Provide the (X, Y) coordinate of the cell's center where the given text is located.  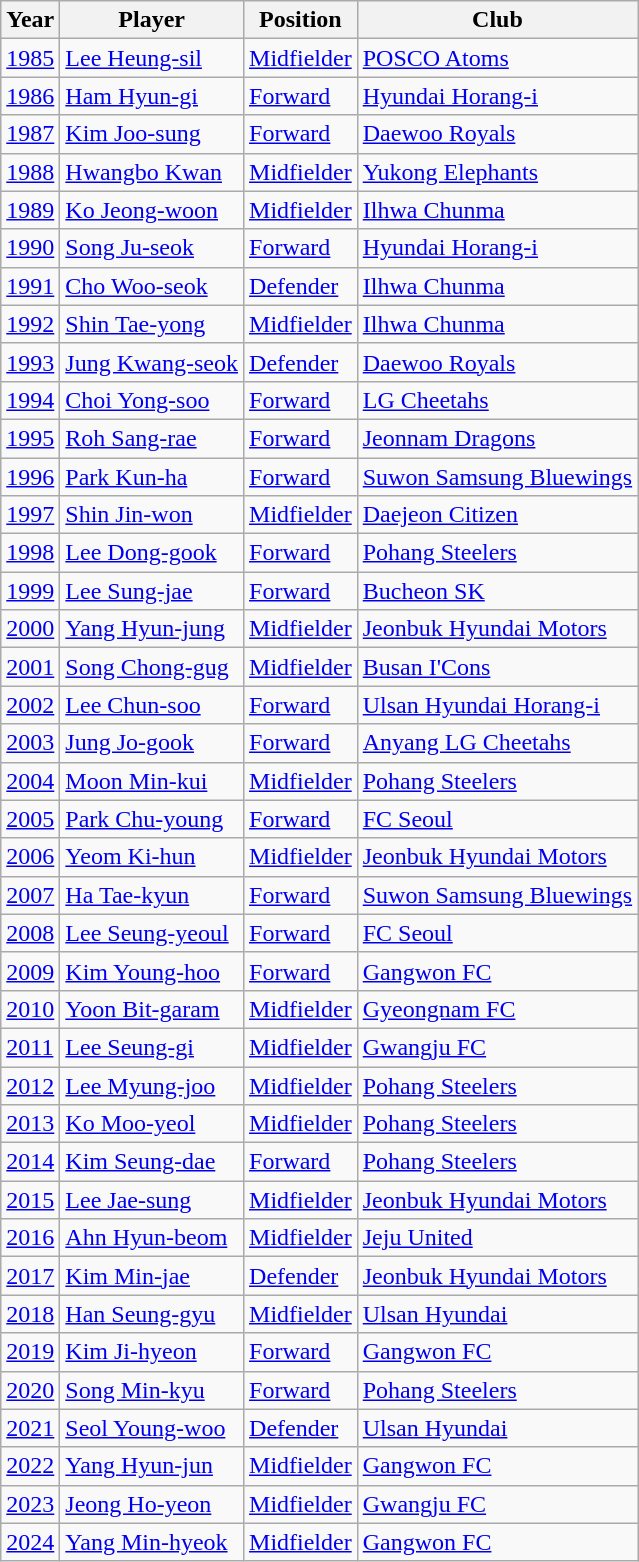
Yukong Elephants (497, 172)
Park Kun-ha (152, 477)
1997 (30, 515)
2012 (30, 1085)
2008 (30, 933)
Shin Jin-won (152, 515)
Kim Min-jae (152, 1276)
Ko Jeong-woon (152, 210)
Kim Ji-hyeon (152, 1352)
2014 (30, 1162)
Ulsan Hyundai Horang-i (497, 705)
2020 (30, 1390)
Year (30, 20)
1998 (30, 553)
Ha Tae-kyun (152, 895)
Yoon Bit-garam (152, 1009)
1996 (30, 477)
Lee Heung-sil (152, 58)
Ko Moo-yeol (152, 1124)
2000 (30, 629)
1988 (30, 172)
Anyang LG Cheetahs (497, 743)
Lee Dong-gook (152, 553)
Seol Young-woo (152, 1428)
Hwangbo Kwan (152, 172)
Jeonnam Dragons (497, 438)
Lee Myung-joo (152, 1085)
Song Min-kyu (152, 1390)
2002 (30, 705)
1986 (30, 96)
Kim Joo-sung (152, 134)
1999 (30, 591)
2007 (30, 895)
1985 (30, 58)
2011 (30, 1047)
Kim Seung-dae (152, 1162)
1989 (30, 210)
Cho Woo-seok (152, 286)
2006 (30, 857)
LG Cheetahs (497, 400)
POSCO Atoms (497, 58)
Jung Kwang-seok (152, 362)
Park Chu-young (152, 819)
Jeong Ho-yeon (152, 1504)
2021 (30, 1428)
Lee Sung-jae (152, 591)
Moon Min-kui (152, 781)
2005 (30, 819)
Choi Yong-soo (152, 400)
Song Ju-seok (152, 248)
1987 (30, 134)
2018 (30, 1314)
2019 (30, 1352)
Club (497, 20)
2001 (30, 667)
1991 (30, 286)
Yang Hyun-jung (152, 629)
Yang Min-hyeok (152, 1542)
Lee Seung-gi (152, 1047)
1994 (30, 400)
Jung Jo-gook (152, 743)
Kim Young-hoo (152, 971)
Lee Jae-sung (152, 1200)
2003 (30, 743)
2010 (30, 1009)
Lee Seung-yeoul (152, 933)
2022 (30, 1466)
Position (301, 20)
1995 (30, 438)
Shin Tae-yong (152, 324)
Jeju United (497, 1238)
Roh Sang-rae (152, 438)
Daejeon Citizen (497, 515)
1990 (30, 248)
Busan I'Cons (497, 667)
Ahn Hyun-beom (152, 1238)
Player (152, 20)
1993 (30, 362)
2013 (30, 1124)
1992 (30, 324)
Bucheon SK (497, 591)
2016 (30, 1238)
Ham Hyun-gi (152, 96)
Yeom Ki-hun (152, 857)
2024 (30, 1542)
2015 (30, 1200)
Han Seung-gyu (152, 1314)
2009 (30, 971)
2004 (30, 781)
Song Chong-gug (152, 667)
Lee Chun-soo (152, 705)
Yang Hyun-jun (152, 1466)
2023 (30, 1504)
2017 (30, 1276)
Gyeongnam FC (497, 1009)
